Scan for the cell matching the given text and deliver its [X, Y] coordinate at center. 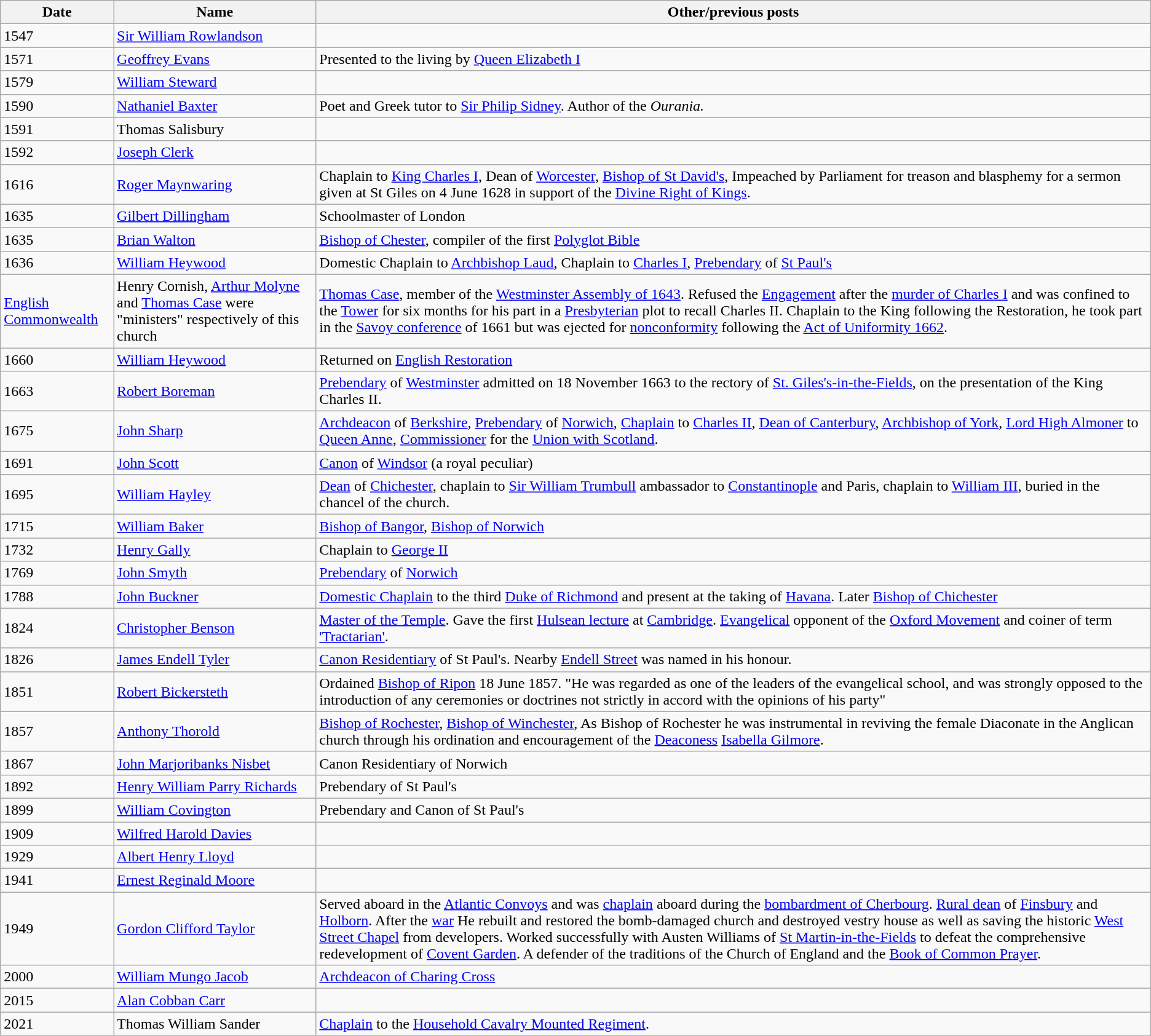
1591 [57, 129]
Robert Boreman [215, 391]
1892 [57, 786]
1695 [57, 494]
Chaplain to the Household Cavalry Mounted Regiment. [733, 1024]
Schoolmaster of London [733, 216]
Returned on English Restoration [733, 360]
1732 [57, 550]
1571 [57, 59]
Thomas William Sander [215, 1024]
Archdeacon of Charing Cross [733, 977]
1691 [57, 463]
Presented to the living by Queen Elizabeth I [733, 59]
Ernest Reginald Moore [215, 880]
1660 [57, 360]
Bishop of Chester, compiler of the first Polyglot Bible [733, 239]
1547 [57, 36]
Domestic Chaplain to Archbishop Laud, Chaplain to Charles I, Prebendary of St Paul's [733, 263]
Nathaniel Baxter [215, 106]
Roger Maynwaring [215, 184]
Henry William Parry Richards [215, 786]
1592 [57, 152]
2021 [57, 1024]
Name [215, 12]
Alan Cobban Carr [215, 1000]
Wilfred Harold Davies [215, 833]
1824 [57, 628]
Sir William Rowlandson [215, 36]
2015 [57, 1000]
1675 [57, 432]
William Baker [215, 526]
Prebendary and Canon of St Paul's [733, 810]
Canon Residentiary of St Paul's. Nearby Endell Street was named in his honour. [733, 660]
Gilbert Dillingham [215, 216]
1715 [57, 526]
1909 [57, 833]
Chaplain to George II [733, 550]
Canon Residentiary of Norwich [733, 763]
John Sharp [215, 432]
Henry Gally [215, 550]
1899 [57, 810]
1788 [57, 596]
Albert Henry Lloyd [215, 857]
Brian Walton [215, 239]
Prebendary of Norwich [733, 573]
Domestic Chaplain to the third Duke of Richmond and present at the taking of Havana. Later Bishop of Chichester [733, 596]
Canon of Windsor (a royal peculiar) [733, 463]
1851 [57, 691]
Prebendary of St Paul's [733, 786]
Christopher Benson [215, 628]
1929 [57, 857]
1769 [57, 573]
Henry Cornish, Arthur Molyne and Thomas Case were "ministers" respectively of this church [215, 311]
Thomas Salisbury [215, 129]
Robert Bickersteth [215, 691]
1579 [57, 82]
John Marjoribanks Nisbet [215, 763]
1941 [57, 880]
Other/previous posts [733, 12]
1867 [57, 763]
Bishop of Bangor, Bishop of Norwich [733, 526]
William Covington [215, 810]
Prebendary of Westminster admitted on 18 November 1663 to the rectory of St. Giles's-in-the-Fields, on the presentation of the King Charles II. [733, 391]
2000 [57, 977]
1826 [57, 660]
Joseph Clerk [215, 152]
1636 [57, 263]
English Commonwealth [57, 311]
1616 [57, 184]
Anthony Thorold [215, 732]
Master of the Temple. Gave the first Hulsean lecture at Cambridge. Evangelical opponent of the Oxford Movement and coiner of term 'Tractarian'. [733, 628]
John Scott [215, 463]
Gordon Clifford Taylor [215, 928]
Geoffrey Evans [215, 59]
John Smyth [215, 573]
1949 [57, 928]
1663 [57, 391]
1857 [57, 732]
Poet and Greek tutor to Sir Philip Sidney. Author of the Ourania. [733, 106]
William Hayley [215, 494]
1590 [57, 106]
William Steward [215, 82]
John Buckner [215, 596]
Date [57, 12]
James Endell Tyler [215, 660]
William Mungo Jacob [215, 977]
